From the cell containing the given text, extract its center point as [x, y] coordinate. 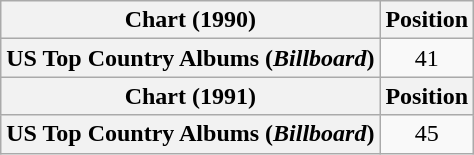
Chart (1990) [190, 20]
41 [427, 58]
Chart (1991) [190, 96]
45 [427, 134]
